For the text-containing cell, return its midpoint in [X, Y] coordinate format. 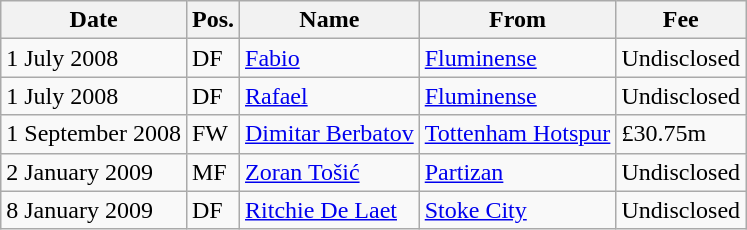
Rafael [330, 96]
£30.75m [681, 134]
Partizan [518, 172]
1 September 2008 [94, 134]
FW [212, 134]
Zoran Tošić [330, 172]
Date [94, 20]
Name [330, 20]
Dimitar Berbatov [330, 134]
Ritchie De Laet [330, 210]
2 January 2009 [94, 172]
8 January 2009 [94, 210]
Pos. [212, 20]
From [518, 20]
Fee [681, 20]
Stoke City [518, 210]
MF [212, 172]
Tottenham Hotspur [518, 134]
Fabio [330, 58]
